Scan for the cell matching the given text and deliver its [x, y] coordinate at center. 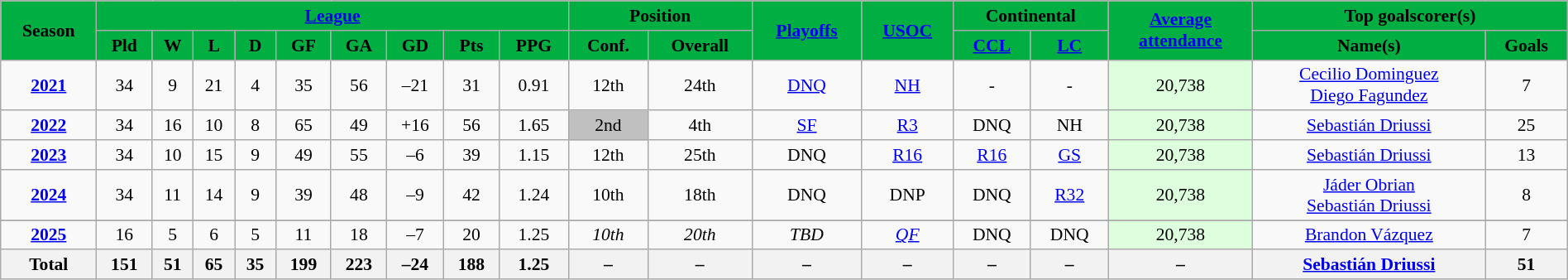
GS [1069, 155]
4 [256, 84]
USOC [907, 30]
–24 [415, 265]
2024 [49, 196]
DNP [907, 196]
GD [415, 46]
2025 [49, 235]
Conf. [608, 46]
GA [359, 46]
R3 [907, 126]
2021 [49, 84]
D [256, 46]
Jáder Obrian Sebastián Driussi [1370, 196]
55 [359, 155]
TBD [807, 235]
QF [907, 235]
Cecilio Dominguez Diego Fagundez [1370, 84]
Brandon Vázquez [1370, 235]
+16 [415, 126]
Pts [471, 46]
GF [304, 46]
–9 [415, 196]
31 [471, 84]
1.24 [533, 196]
25th [700, 155]
Goals [1527, 46]
–7 [415, 235]
LC [1069, 46]
20th [700, 235]
14 [214, 196]
42 [471, 196]
4th [700, 126]
199 [304, 265]
PPG [533, 46]
Pld [124, 46]
–6 [415, 155]
L [214, 46]
CCL [992, 46]
151 [124, 265]
W [173, 46]
Average attendance [1181, 30]
6 [214, 235]
2023 [49, 155]
1.65 [533, 126]
–21 [415, 84]
0.91 [533, 84]
25 [1527, 126]
20 [471, 235]
18 [359, 235]
SF [807, 126]
188 [471, 265]
League [332, 16]
21 [214, 84]
24th [700, 84]
1.15 [533, 155]
R32 [1069, 196]
13 [1527, 155]
Playoffs [807, 30]
Top goalscorer(s) [1411, 16]
2nd [608, 126]
Season [49, 30]
Continental [1030, 16]
Total [49, 265]
Position [660, 16]
Name(s) [1370, 46]
48 [359, 196]
15 [214, 155]
Overall [700, 46]
223 [359, 265]
18th [700, 196]
2022 [49, 126]
